Detect which cell encompasses the target text, then output its (x, y) center coordinate. 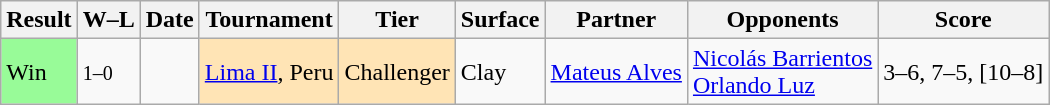
Lima II, Peru (269, 72)
Partner (616, 20)
3–6, 7–5, [10–8] (964, 72)
1–0 (108, 72)
Opponents (782, 20)
Result (39, 20)
Score (964, 20)
W–L (108, 20)
Tournament (269, 20)
Date (170, 20)
Challenger (397, 72)
Tier (397, 20)
Win (39, 72)
Mateus Alves (616, 72)
Nicolás Barrientos Orlando Luz (782, 72)
Surface (500, 20)
Clay (500, 72)
